Pinpoint the cell where the given text exists, returning its (x, y) midpoint coordinate. 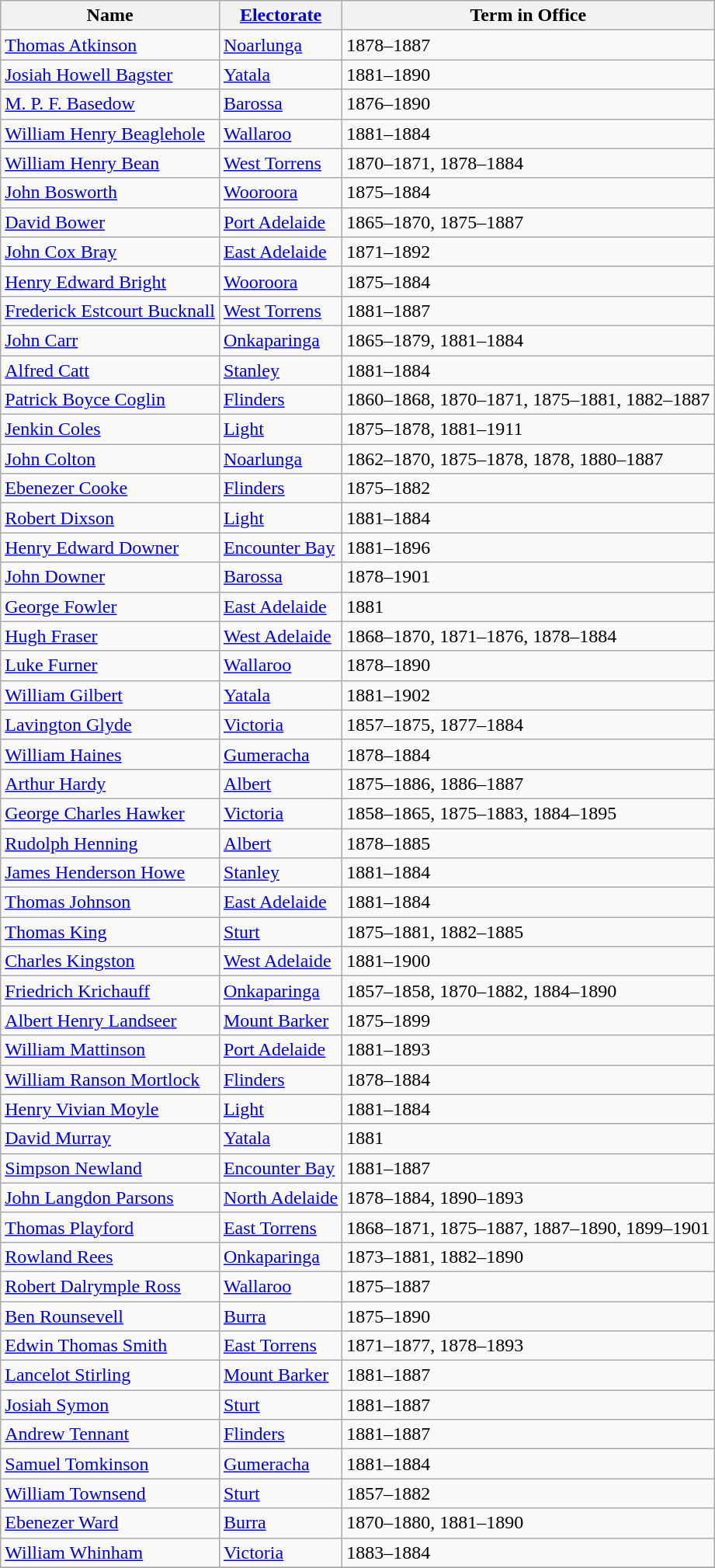
1875–1881, 1882–1885 (528, 932)
1871–1892 (528, 252)
1868–1871, 1875–1887, 1887–1890, 1899–1901 (528, 1227)
Samuel Tomkinson (110, 1464)
1857–1882 (528, 1493)
1875–1899 (528, 1020)
Arthur Hardy (110, 784)
William Ranson Mortlock (110, 1080)
David Murray (110, 1139)
John Carr (110, 340)
1875–1882 (528, 488)
1858–1865, 1875–1883, 1884–1895 (528, 813)
1876–1890 (528, 104)
Thomas Atkinson (110, 45)
Josiah Symon (110, 1405)
Ebenezer Ward (110, 1523)
Josiah Howell Bagster (110, 75)
Friedrich Krichauff (110, 991)
1881–1896 (528, 548)
Charles Kingston (110, 961)
1862–1870, 1875–1878, 1878, 1880–1887 (528, 459)
1875–1890 (528, 1316)
1878–1890 (528, 666)
John Bosworth (110, 193)
1881–1893 (528, 1050)
John Langdon Parsons (110, 1198)
James Henderson Howe (110, 873)
John Downer (110, 577)
Lancelot Stirling (110, 1375)
John Cox Bray (110, 252)
1868–1870, 1871–1876, 1878–1884 (528, 636)
1860–1868, 1870–1871, 1875–1881, 1882–1887 (528, 400)
1873–1881, 1882–1890 (528, 1257)
Rudolph Henning (110, 843)
Thomas Playford (110, 1227)
1883–1884 (528, 1552)
1875–1886, 1886–1887 (528, 784)
William Haines (110, 754)
Term in Office (528, 16)
Luke Furner (110, 666)
Robert Dalrymple Ross (110, 1286)
1857–1875, 1877–1884 (528, 725)
1881–1900 (528, 961)
Alfred Catt (110, 370)
Andrew Tennant (110, 1434)
Thomas King (110, 932)
Frederick Estcourt Bucknall (110, 311)
North Adelaide (280, 1198)
William Whinham (110, 1552)
Patrick Boyce Coglin (110, 400)
1865–1879, 1881–1884 (528, 340)
1881–1902 (528, 695)
Henry Edward Downer (110, 548)
William Townsend (110, 1493)
Name (110, 16)
1857–1858, 1870–1882, 1884–1890 (528, 991)
William Gilbert (110, 695)
David Bower (110, 222)
M. P. F. Basedow (110, 104)
1878–1901 (528, 577)
Rowland Rees (110, 1257)
William Henry Beaglehole (110, 134)
1878–1884, 1890–1893 (528, 1198)
Ben Rounsevell (110, 1316)
1870–1880, 1881–1890 (528, 1523)
Henry Vivian Moyle (110, 1109)
Thomas Johnson (110, 902)
1881–1890 (528, 75)
Hugh Fraser (110, 636)
Lavington Glyde (110, 725)
Jenkin Coles (110, 429)
Henry Edward Bright (110, 281)
1865–1870, 1875–1887 (528, 222)
Albert Henry Landseer (110, 1020)
1871–1877, 1878–1893 (528, 1346)
1878–1885 (528, 843)
Electorate (280, 16)
Edwin Thomas Smith (110, 1346)
William Mattinson (110, 1050)
1875–1878, 1881–1911 (528, 429)
John Colton (110, 459)
William Henry Bean (110, 163)
Ebenezer Cooke (110, 488)
Robert Dixson (110, 518)
Simpson Newland (110, 1168)
1875–1887 (528, 1286)
George Charles Hawker (110, 813)
1878–1887 (528, 45)
1870–1871, 1878–1884 (528, 163)
George Fowler (110, 607)
